Pinpoint the cell where the given text exists, returning its (x, y) midpoint coordinate. 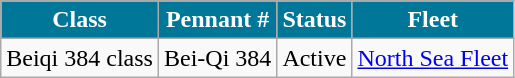
Status (314, 20)
Beiqi 384 class (80, 58)
Active (314, 58)
Pennant # (217, 20)
Bei-Qi 384 (217, 58)
Fleet (433, 20)
North Sea Fleet (433, 58)
Class (80, 20)
